Search for the cell housing the specified text and yield its [x, y] center coordinate. 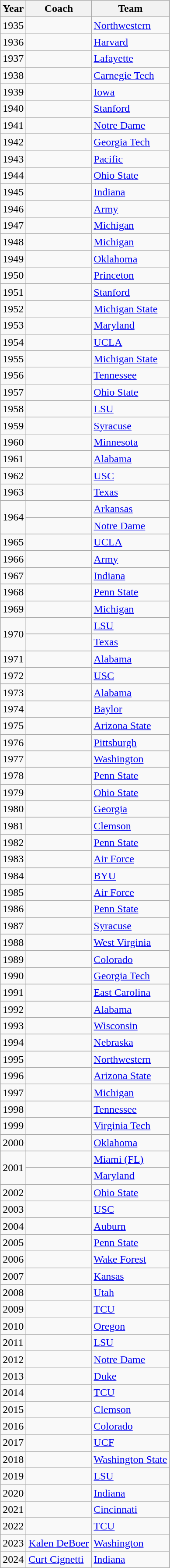
Georgia [130, 809]
2021 [13, 1509]
Princeton [130, 276]
1973 [13, 692]
2007 [13, 1276]
Pittsburgh [130, 743]
1947 [13, 226]
2019 [13, 1476]
2022 [13, 1526]
1957 [13, 392]
1964 [13, 517]
2016 [13, 1426]
2006 [13, 1259]
2005 [13, 1242]
1990 [13, 976]
1943 [13, 159]
1944 [13, 175]
Coach [59, 9]
2015 [13, 1409]
1975 [13, 726]
1942 [13, 142]
Cincinnati [130, 1509]
Auburn [130, 1226]
1967 [13, 576]
Baylor [130, 709]
1992 [13, 1009]
1984 [13, 876]
1939 [13, 92]
2002 [13, 1193]
1988 [13, 942]
Wake Forest [130, 1259]
1938 [13, 75]
1946 [13, 209]
2008 [13, 1293]
1980 [13, 809]
2023 [13, 1543]
1962 [13, 475]
1954 [13, 342]
1935 [13, 25]
Nebraska [130, 1043]
1945 [13, 192]
East Carolina [130, 992]
Utah [130, 1293]
1959 [13, 425]
1996 [13, 1076]
1953 [13, 326]
2011 [13, 1343]
1981 [13, 826]
1950 [13, 276]
1985 [13, 892]
1963 [13, 492]
1989 [13, 959]
Kalen DeBoer [59, 1543]
BYU [130, 876]
1983 [13, 859]
2024 [13, 1560]
1952 [13, 309]
1955 [13, 359]
2012 [13, 1359]
1979 [13, 793]
1982 [13, 842]
Arkansas [130, 509]
1948 [13, 242]
2017 [13, 1443]
Duke [130, 1376]
Miami (FL) [130, 1159]
2020 [13, 1493]
1972 [13, 676]
1956 [13, 375]
1937 [13, 59]
2001 [13, 1168]
1995 [13, 1059]
Pacific [130, 159]
1976 [13, 743]
1974 [13, 709]
2013 [13, 1376]
UCF [130, 1443]
1940 [13, 109]
1978 [13, 776]
2018 [13, 1459]
Year [13, 9]
Kansas [130, 1276]
Carnegie Tech [130, 75]
Curt Cignetti [59, 1560]
Wisconsin [130, 1026]
1999 [13, 1126]
1987 [13, 926]
1993 [13, 1026]
1997 [13, 1093]
West Virginia [130, 942]
2000 [13, 1143]
Washington State [130, 1459]
Minnesota [130, 442]
1958 [13, 409]
1986 [13, 909]
2014 [13, 1393]
1994 [13, 1043]
2004 [13, 1226]
1970 [13, 634]
1936 [13, 42]
1969 [13, 609]
2010 [13, 1326]
1966 [13, 559]
Virginia Tech [130, 1126]
1960 [13, 442]
Iowa [130, 92]
Lafayette [130, 59]
1998 [13, 1109]
1951 [13, 292]
Team [130, 9]
1949 [13, 259]
1968 [13, 592]
Oregon [130, 1326]
1961 [13, 459]
1991 [13, 992]
1965 [13, 542]
2003 [13, 1209]
1971 [13, 659]
Harvard [130, 42]
1977 [13, 759]
1941 [13, 125]
2009 [13, 1310]
